Capture the cell that displays the provided text and extract its (X, Y) central coordinate. 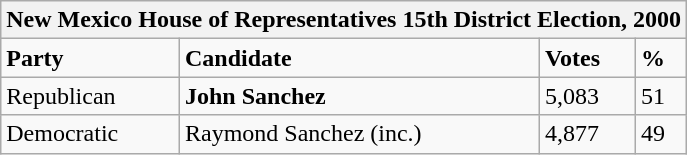
Raymond Sanchez (inc.) (359, 134)
Democratic (90, 134)
49 (662, 134)
John Sanchez (359, 96)
New Mexico House of Representatives 15th District Election, 2000 (344, 20)
Republican (90, 96)
Votes (587, 58)
5,083 (587, 96)
Candidate (359, 58)
4,877 (587, 134)
Party (90, 58)
51 (662, 96)
% (662, 58)
